Identify which cell holds the provided text, then report its (x, y) central coordinate. 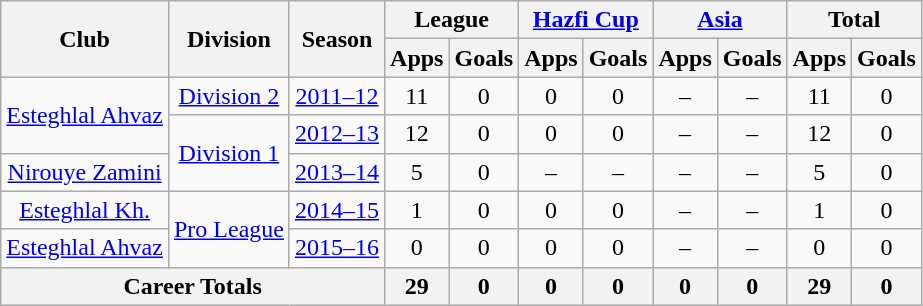
Season (336, 39)
2011–12 (336, 96)
Pro League (228, 229)
2012–13 (336, 134)
2013–14 (336, 172)
Career Totals (193, 286)
Esteghlal Kh. (85, 210)
League (452, 20)
Asia (720, 20)
Nirouye Zamini (85, 172)
Division 1 (228, 153)
Total (854, 20)
Club (85, 39)
2014–15 (336, 210)
Hazfi Cup (586, 20)
2015–16 (336, 248)
Division (228, 39)
Division 2 (228, 96)
